Locate the cell with the specified text and output its [X, Y] center coordinate. 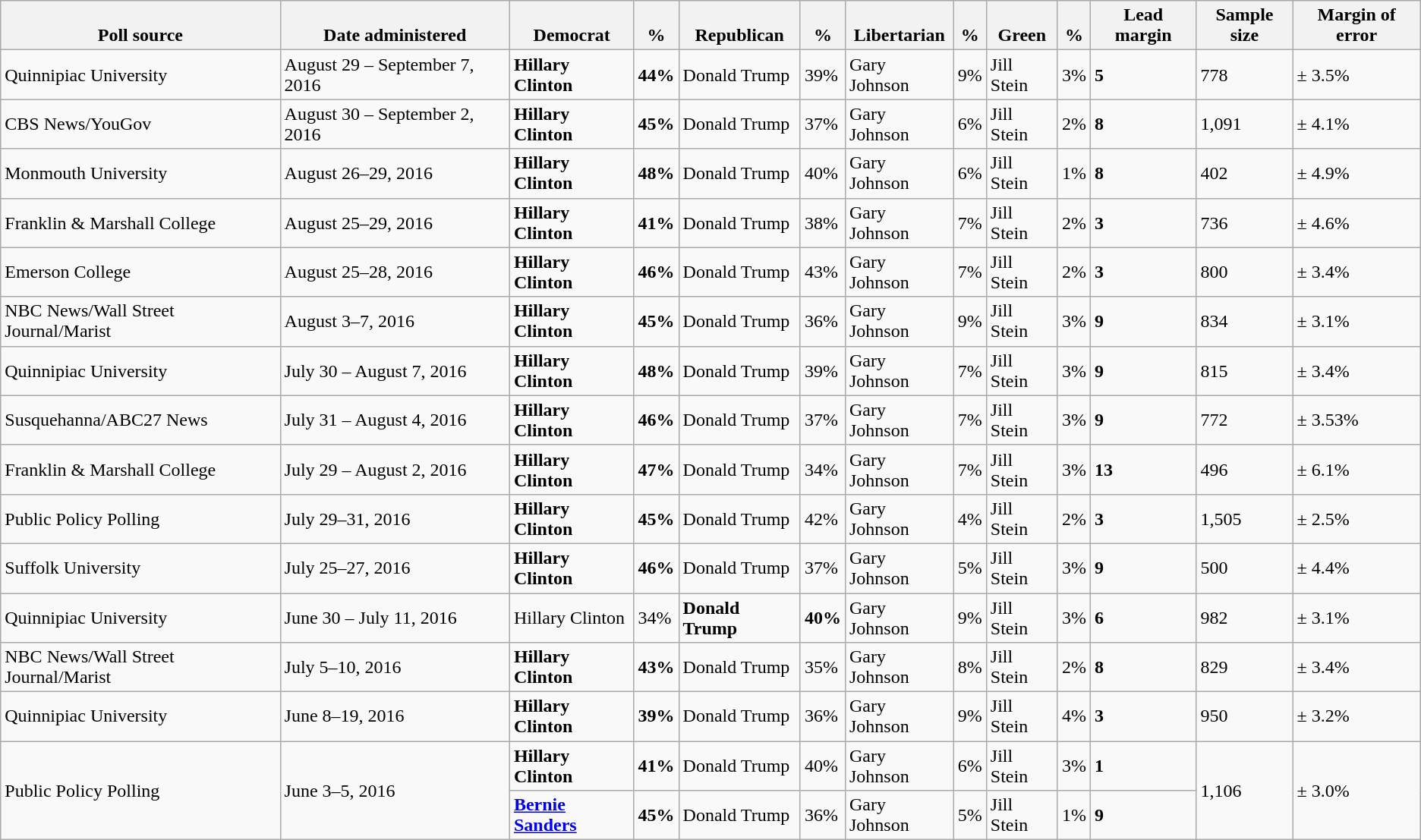
Sample size [1245, 26]
1,505 [1245, 519]
Poll source [140, 26]
Suffolk University [140, 568]
5 [1143, 74]
834 [1245, 322]
815 [1245, 370]
July 29 – August 2, 2016 [395, 469]
Monmouth University [140, 173]
1,106 [1245, 791]
Democrat [572, 26]
47% [656, 469]
August 26–29, 2016 [395, 173]
July 29–31, 2016 [395, 519]
13 [1143, 469]
35% [823, 668]
950 [1245, 716]
496 [1245, 469]
August 29 – September 7, 2016 [395, 74]
42% [823, 519]
1,091 [1245, 124]
± 3.5% [1356, 74]
Margin of error [1356, 26]
38% [823, 223]
July 30 – August 7, 2016 [395, 370]
6 [1143, 618]
772 [1245, 420]
Date administered [395, 26]
500 [1245, 568]
± 4.9% [1356, 173]
August 30 – September 2, 2016 [395, 124]
± 2.5% [1356, 519]
Bernie Sanders [572, 815]
June 3–5, 2016 [395, 791]
800 [1245, 272]
Green [1022, 26]
829 [1245, 668]
July 31 – August 4, 2016 [395, 420]
Lead margin [1143, 26]
8% [970, 668]
Susquehanna/ABC27 News [140, 420]
982 [1245, 618]
June 8–19, 2016 [395, 716]
402 [1245, 173]
778 [1245, 74]
Republican [739, 26]
± 4.1% [1356, 124]
736 [1245, 223]
August 3–7, 2016 [395, 322]
± 6.1% [1356, 469]
44% [656, 74]
July 5–10, 2016 [395, 668]
± 3.53% [1356, 420]
± 3.2% [1356, 716]
± 4.4% [1356, 568]
Emerson College [140, 272]
July 25–27, 2016 [395, 568]
June 30 – July 11, 2016 [395, 618]
± 4.6% [1356, 223]
Libertarian [899, 26]
CBS News/YouGov [140, 124]
± 3.0% [1356, 791]
August 25–29, 2016 [395, 223]
August 25–28, 2016 [395, 272]
1 [1143, 766]
